Determine the (X, Y) coordinate at the center of the cell enclosing the given text.  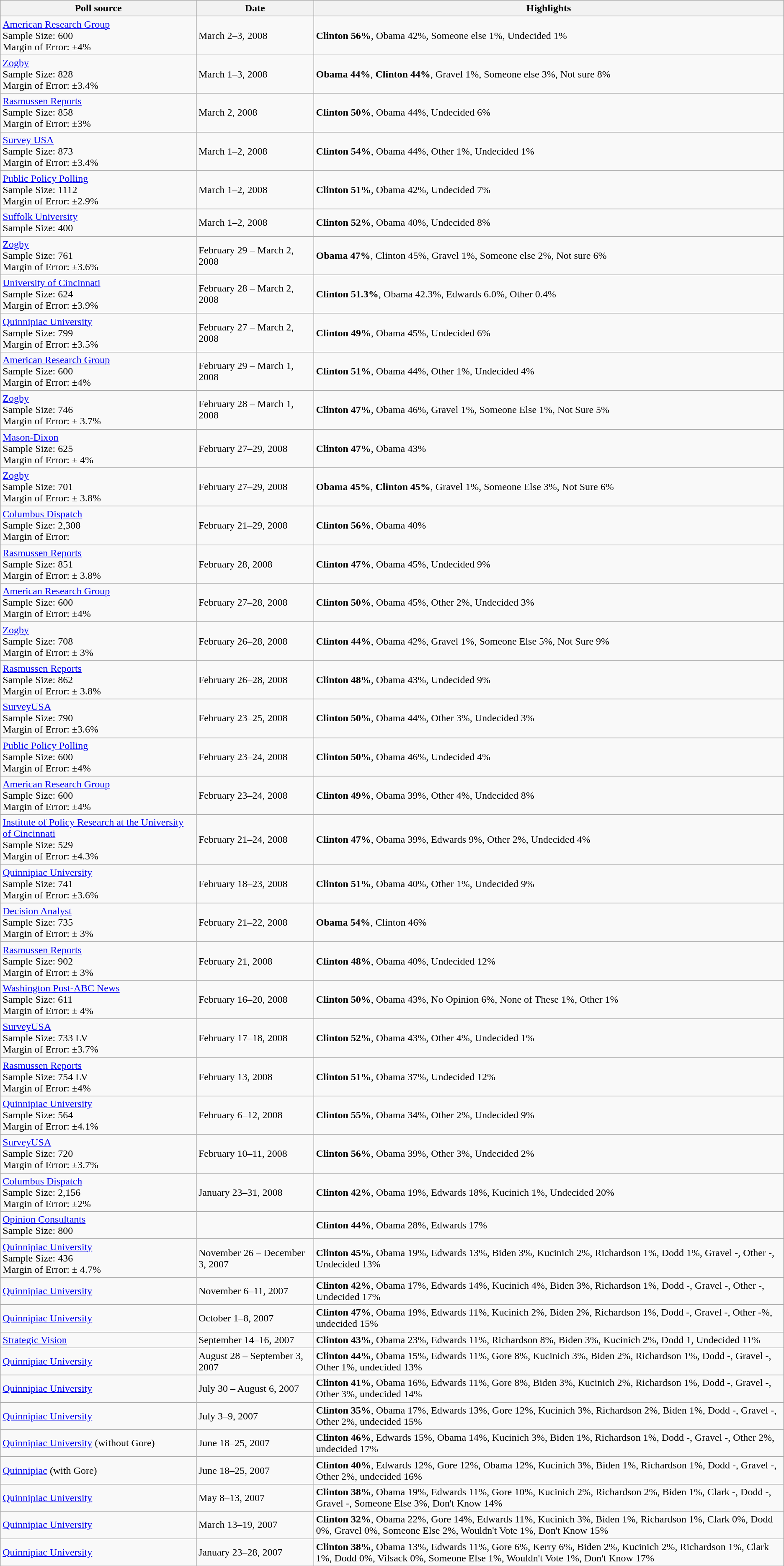
Poll source (98, 8)
March 2, 2008 (255, 113)
Columbus DispatchSample Size: 2,156 Margin of Error: ±2% (98, 1192)
Clinton 56%, Obama 42%, Someone else 1%, Undecided 1% (549, 36)
February 29 – March 2, 2008 (255, 255)
Decision AnalystSample Size: 735 Margin of Error: ± 3% (98, 922)
Clinton 43%, Obama 23%, Edwards 11%, Richardson 8%, Biden 3%, Kucinich 2%, Dodd 1, Undecided 11% (549, 1340)
February 27–28, 2008 (255, 603)
May 8–13, 2007 (255, 1498)
Public Policy PollingSample Size: 600 Margin of Error: ±4% (98, 757)
Suffolk UniversitySample Size: 400 (98, 223)
November 6–11, 2007 (255, 1291)
Opinion ConsultantsSample Size: 800 (98, 1225)
Quinnipiac UniversitySample Size: 799 Margin of Error: ±3.5% (98, 333)
Clinton 50%, Obama 44%, Other 3%, Undecided 3% (549, 718)
Clinton 56%, Obama 40% (549, 526)
November 26 – December 3, 2007 (255, 1258)
Columbus DispatchSample Size: 2,308 Margin of Error: (98, 526)
February 21–29, 2008 (255, 526)
SurveyUSASample Size: 733 LV Margin of Error: ±3.7% (98, 1038)
Clinton 48%, Obama 40%, Undecided 12% (549, 961)
Survey USASample Size: 873 Margin of Error: ±3.4% (98, 151)
October 1–8, 2007 (255, 1318)
February 17–18, 2008 (255, 1038)
Strategic Vision (98, 1340)
SurveyUSASample Size: 720 Margin of Error: ±3.7% (98, 1154)
Clinton 47%, Obama 39%, Edwards 9%, Other 2%, Undecided 4% (549, 839)
Clinton 51%, Obama 37%, Undecided 12% (549, 1076)
ZogbySample Size: 828 Margin of Error: ±3.4% (98, 74)
February 21–22, 2008 (255, 922)
July 3–9, 2007 (255, 1416)
February 21, 2008 (255, 961)
Obama 54%, Clinton 46% (549, 922)
March 1–3, 2008 (255, 74)
Rasmussen ReportsSample Size: 754 LV Margin of Error: ±4% (98, 1076)
Clinton 45%, Obama 19%, Edwards 13%, Biden 3%, Kucinich 2%, Richardson 1%, Dodd 1%, Gravel -, Other -, Undecided 13% (549, 1258)
March 2–3, 2008 (255, 36)
ZogbySample Size: 746 Margin of Error: ± 3.7% (98, 410)
Clinton 52%, Obama 40%, Undecided 8% (549, 223)
Clinton 35%, Obama 17%, Edwards 13%, Gore 12%, Kucinich 3%, Richardson 2%, Biden 1%, Dodd -, Gravel -, Other 2%, undecided 15% (549, 1416)
Clinton 51%, Obama 42%, Undecided 7% (549, 190)
February 16–20, 2008 (255, 999)
Washington Post-ABC NewsSample Size: 611 Margin of Error: ± 4% (98, 999)
March 13–19, 2007 (255, 1525)
Rasmussen ReportsSample Size: 851 Margin of Error: ± 3.8% (98, 564)
Clinton 51%, Obama 44%, Other 1%, Undecided 4% (549, 371)
Clinton 42%, Obama 17%, Edwards 14%, Kucinich 4%, Biden 3%, Richardson 1%, Dodd -, Gravel -, Other -, Undecided 17% (549, 1291)
SurveyUSASample Size: 790 Margin of Error: ±3.6% (98, 718)
January 23–28, 2007 (255, 1552)
Quinnipiac UniversitySample Size: 436 Margin of Error: ± 4.7% (98, 1258)
Clinton 49%, Obama 45%, Undecided 6% (549, 333)
Clinton 51.3%, Obama 42.3%, Edwards 6.0%, Other 0.4% (549, 294)
February 13, 2008 (255, 1076)
February 10–11, 2008 (255, 1154)
February 18–23, 2008 (255, 884)
Clinton 44%, Obama 15%, Edwards 11%, Gore 8%, Kucinich 3%, Biden 2%, Richardson 1%, Dodd -, Gravel -, Other 1%, undecided 13% (549, 1361)
Clinton 51%, Obama 40%, Other 1%, Undecided 9% (549, 884)
Clinton 52%, Obama 43%, Other 4%, Undecided 1% (549, 1038)
Clinton 44%, Obama 42%, Gravel 1%, Someone Else 5%, Not Sure 9% (549, 641)
Highlights (549, 8)
Clinton 47%, Obama 46%, Gravel 1%, Someone Else 1%, Not Sure 5% (549, 410)
Clinton 44%, Obama 28%, Edwards 17% (549, 1225)
January 23–31, 2008 (255, 1192)
Clinton 46%, Edwards 15%, Obama 14%, Kucinich 3%, Biden 1%, Richardson 1%, Dodd -, Gravel -, Other 2%, undecided 17% (549, 1443)
February 28 – March 1, 2008 (255, 410)
Quinnipiac University (without Gore) (98, 1443)
Clinton 38%, Obama 19%, Edwards 11%, Gore 10%, Kucinich 2%, Richardson 2%, Biden 1%, Clark -, Dodd -, Gravel -, Someone Else 3%, Don't Know 14% (549, 1498)
February 29 – March 1, 2008 (255, 371)
February 23–25, 2008 (255, 718)
Clinton 56%, Obama 39%, Other 3%, Undecided 2% (549, 1154)
ZogbySample Size: 708 Margin of Error: ± 3% (98, 641)
Clinton 50%, Obama 44%, Undecided 6% (549, 113)
Clinton 42%, Obama 19%, Edwards 18%, Kucinich 1%, Undecided 20% (549, 1192)
Quinnipiac UniversitySample Size: 564 Margin of Error: ±4.1% (98, 1115)
Obama 47%, Clinton 45%, Gravel 1%, Someone else 2%, Not sure 6% (549, 255)
Clinton 47%, Obama 45%, Undecided 9% (549, 564)
Institute of Policy Research at the University of CincinnatiSample Size: 529 Margin of Error: ±4.3% (98, 839)
ZogbySample Size: 701 Margin of Error: ± 3.8% (98, 487)
ZogbySample Size: 761 Margin of Error: ±3.6% (98, 255)
Clinton 47%, Obama 43% (549, 448)
Clinton 54%, Obama 44%, Other 1%, Undecided 1% (549, 151)
Clinton 50%, Obama 43%, No Opinion 6%, None of These 1%, Other 1% (549, 999)
Rasmussen ReportsSample Size: 858 Margin of Error: ±3% (98, 113)
July 30 – August 6, 2007 (255, 1389)
Clinton 55%, Obama 34%, Other 2%, Undecided 9% (549, 1115)
Clinton 41%, Obama 16%, Edwards 11%, Gore 8%, Biden 3%, Kucinich 2%, Richardson 1%, Dodd -, Gravel -, Other 3%, undecided 14% (549, 1389)
February 27 – March 2, 2008 (255, 333)
Clinton 50%, Obama 46%, Undecided 4% (549, 757)
Public Policy PollingSample Size: 1112 Margin of Error: ±2.9% (98, 190)
February 28 – March 2, 2008 (255, 294)
Quinnipiac (with Gore) (98, 1470)
Clinton 50%, Obama 45%, Other 2%, Undecided 3% (549, 603)
February 21–24, 2008 (255, 839)
Obama 45%, Clinton 45%, Gravel 1%, Someone Else 3%, Not Sure 6% (549, 487)
Clinton 48%, Obama 43%, Undecided 9% (549, 680)
September 14–16, 2007 (255, 1340)
Date (255, 8)
Obama 44%, Clinton 44%, Gravel 1%, Someone else 3%, Not sure 8% (549, 74)
Clinton 40%, Edwards 12%, Gore 12%, Obama 12%, Kucinich 3%, Biden 1%, Richardson 1%, Dodd -, Gravel -, Other 2%, undecided 16% (549, 1470)
Clinton 49%, Obama 39%, Other 4%, Undecided 8% (549, 795)
Clinton 47%, Obama 19%, Edwards 11%, Kucinich 2%, Biden 2%, Richardson 1%, Dodd -, Gravel -, Other -%, undecided 15% (549, 1318)
University of CincinnatiSample Size: 624 Margin of Error: ±3.9% (98, 294)
Mason-DixonSample Size: 625 Margin of Error: ± 4% (98, 448)
Rasmussen ReportsSample Size: 902 Margin of Error: ± 3% (98, 961)
August 28 – September 3, 2007 (255, 1361)
February 28, 2008 (255, 564)
February 6–12, 2008 (255, 1115)
Quinnipiac UniversitySample Size: 741 Margin of Error: ±3.6% (98, 884)
Rasmussen ReportsSample Size: 862 Margin of Error: ± 3.8% (98, 680)
